Provide the [X, Y] coordinate of the cell's center where the given text is located.  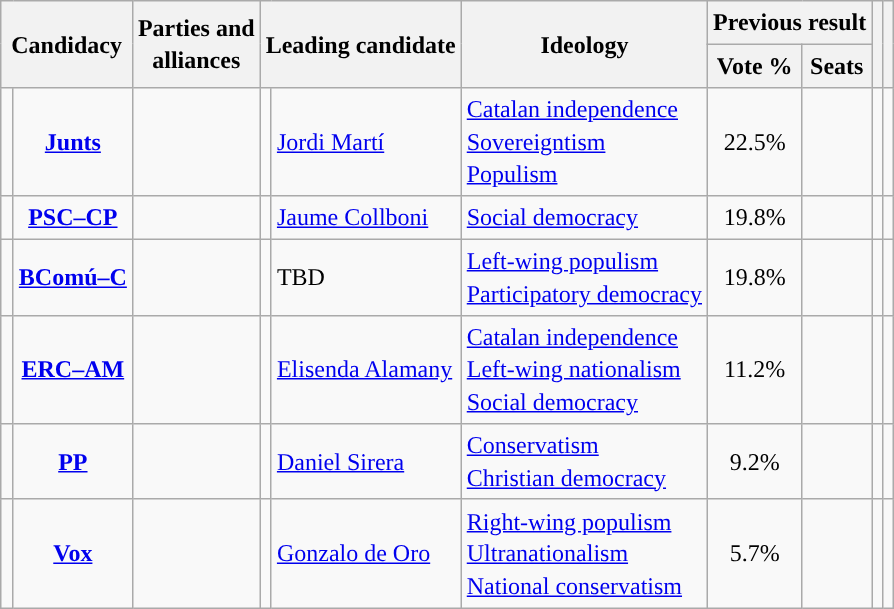
TBD [366, 277]
11.2% [755, 369]
Daniel Sirera [366, 461]
Catalan independenceSovereigntismPopulism [584, 142]
Seats [837, 66]
Jaume Collboni [366, 218]
9.2% [755, 461]
Right-wing populismUltranationalismNational conservatism [584, 553]
Gonzalo de Oro [366, 553]
Elisenda Alamany [366, 369]
Junts [72, 142]
Vox [72, 553]
5.7% [755, 553]
Ideology [584, 44]
ConservatismChristian democracy [584, 461]
ERC–AM [72, 369]
Social democracy [584, 218]
Leading candidate [360, 44]
22.5% [755, 142]
PSC–CP [72, 218]
Parties andalliances [196, 44]
BComú–C [72, 277]
Catalan independenceLeft-wing nationalismSocial democracy [584, 369]
Vote % [755, 66]
Left-wing populismParticipatory democracy [584, 277]
PP [72, 461]
Candidacy [67, 44]
Previous result [790, 22]
Jordi Martí [366, 142]
